Find where the given text appears and provide that cell's center as [X, Y] coordinate. 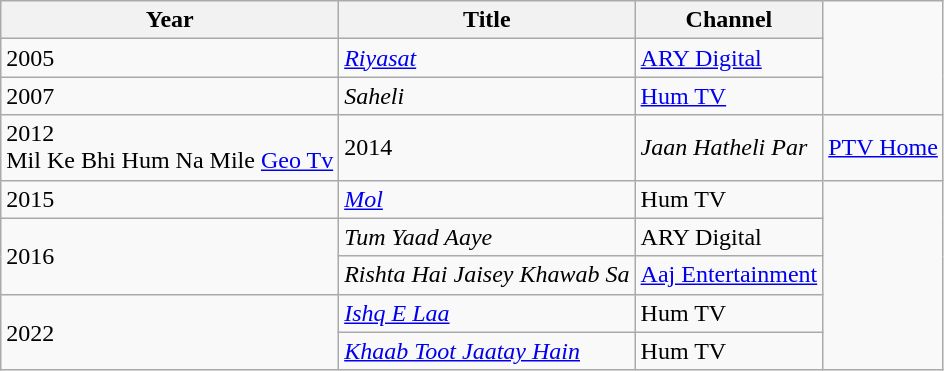
2016 [170, 256]
2022 [170, 332]
Tum Yaad Aaye [487, 237]
Saheli [487, 96]
Title [487, 20]
Year [170, 20]
Riyasat [487, 58]
Rishta Hai Jaisey Khawab Sa [487, 275]
Ishq E Laa [487, 313]
2012Mil Ke Bhi Hum Na Mile Geo Tv [170, 148]
Khaab Toot Jaatay Hain [487, 351]
PTV Home [884, 148]
Aaj Entertainment [729, 275]
Channel [729, 20]
Jaan Hatheli Par [729, 148]
2015 [170, 199]
2014 [487, 148]
Mol [487, 199]
2005 [170, 58]
2007 [170, 96]
